Return the [x, y] coordinate for the center point of the cell that contains the specified text.  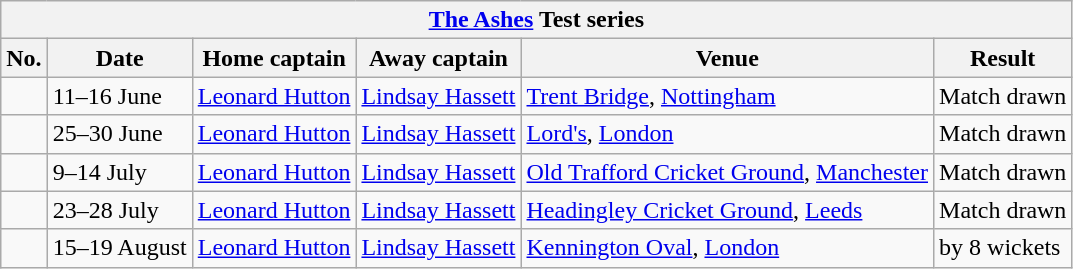
23–28 July [120, 210]
25–30 June [120, 134]
11–16 June [120, 96]
Trent Bridge, Nottingham [728, 96]
by 8 wickets [1003, 248]
Date [120, 58]
Venue [728, 58]
Old Trafford Cricket Ground, Manchester [728, 172]
Lord's, London [728, 134]
Kennington Oval, London [728, 248]
The Ashes Test series [536, 20]
Headingley Cricket Ground, Leeds [728, 210]
Home captain [274, 58]
15–19 August [120, 248]
No. [24, 58]
Result [1003, 58]
Away captain [438, 58]
9–14 July [120, 172]
